Return [X, Y] of the center of cell containing provided text 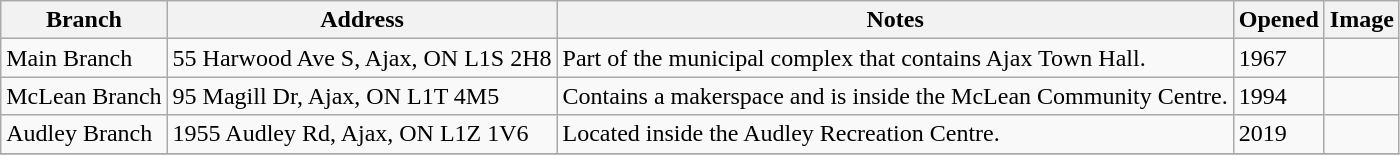
Located inside the Audley Recreation Centre. [895, 134]
Notes [895, 20]
Main Branch [84, 58]
1994 [1278, 96]
Part of the municipal complex that contains Ajax Town Hall. [895, 58]
Address [362, 20]
1967 [1278, 58]
95 Magill Dr, Ajax, ON L1T 4M5 [362, 96]
Audley Branch [84, 134]
Branch [84, 20]
Image [1362, 20]
55 Harwood Ave S, Ajax, ON L1S 2H8 [362, 58]
1955 Audley Rd, Ajax, ON L1Z 1V6 [362, 134]
2019 [1278, 134]
Opened [1278, 20]
Contains a makerspace and is inside the McLean Community Centre. [895, 96]
McLean Branch [84, 96]
